Return (X, Y) of the center of cell containing provided text 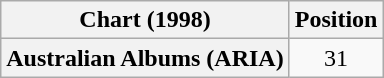
Australian Albums (ARIA) (145, 58)
Position (336, 20)
Chart (1998) (145, 20)
31 (336, 58)
